Capture the cell that displays the provided text and extract its [X, Y] central coordinate. 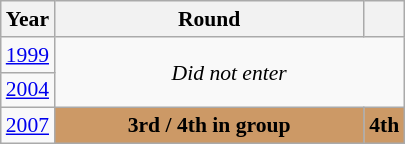
4th [384, 126]
2004 [28, 90]
3rd / 4th in group [209, 126]
2007 [28, 126]
Round [209, 19]
Did not enter [229, 72]
Year [28, 19]
1999 [28, 55]
